Return (x, y) of the center of cell containing provided text 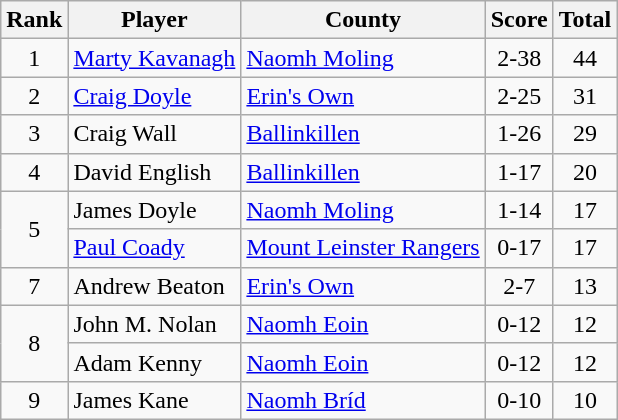
Marty Kavanagh (154, 58)
1-17 (519, 172)
1-14 (519, 210)
David English (154, 172)
2 (34, 96)
5 (34, 229)
Adam Kenny (154, 362)
James Doyle (154, 210)
2-25 (519, 96)
Craig Doyle (154, 96)
13 (585, 286)
2-38 (519, 58)
Paul Coady (154, 248)
8 (34, 343)
0-17 (519, 248)
1-26 (519, 134)
31 (585, 96)
Score (519, 20)
County (363, 20)
1 (34, 58)
Player (154, 20)
20 (585, 172)
0-10 (519, 400)
10 (585, 400)
3 (34, 134)
7 (34, 286)
9 (34, 400)
John M. Nolan (154, 324)
Andrew Beaton (154, 286)
James Kane (154, 400)
Mount Leinster Rangers (363, 248)
29 (585, 134)
Naomh Bríd (363, 400)
4 (34, 172)
2-7 (519, 286)
Rank (34, 20)
Craig Wall (154, 134)
Total (585, 20)
44 (585, 58)
